Detect which cell encompasses the target text, then output its [X, Y] center coordinate. 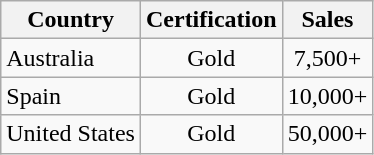
Certification [211, 20]
Australia [71, 58]
Spain [71, 96]
7,500+ [328, 58]
United States [71, 134]
Country [71, 20]
50,000+ [328, 134]
Sales [328, 20]
10,000+ [328, 96]
